Output the (X, Y) coordinate of the center of the cell containing the given text.  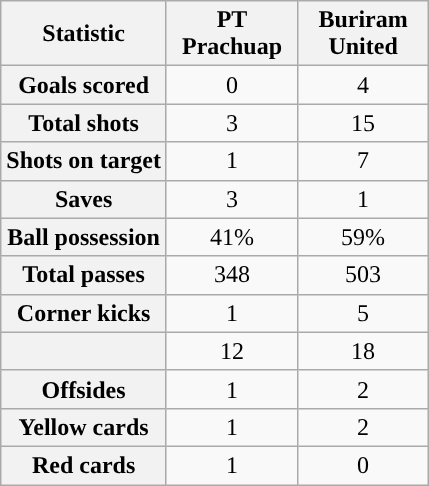
Statistic (84, 34)
18 (364, 351)
PT Prachuap (232, 34)
348 (232, 275)
Total passes (84, 275)
Buriram United (364, 34)
Goals scored (84, 85)
Shots on target (84, 161)
12 (232, 351)
Offsides (84, 389)
Corner kicks (84, 313)
4 (364, 85)
503 (364, 275)
Red cards (84, 465)
Total shots (84, 123)
5 (364, 313)
Ball possession (84, 237)
Yellow cards (84, 427)
41% (232, 237)
59% (364, 237)
7 (364, 161)
Saves (84, 199)
15 (364, 123)
